Provide the [X, Y] coordinate of the cell's center where the given text is located.  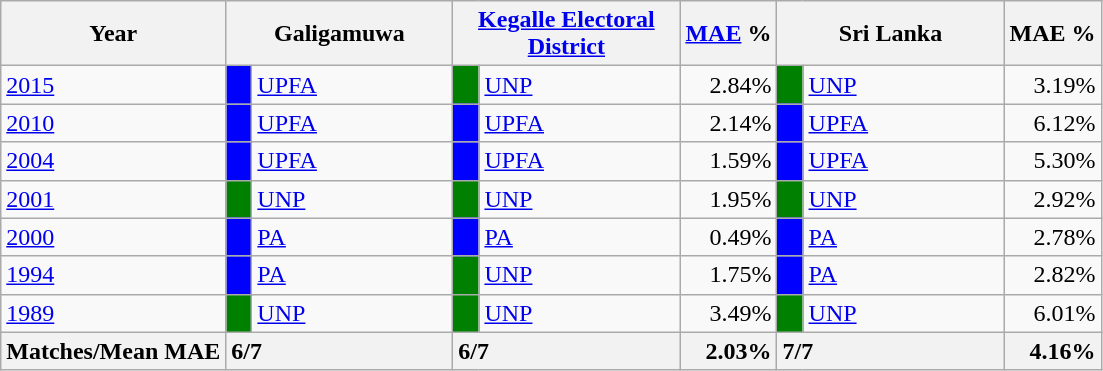
2001 [114, 199]
2.03% [728, 351]
3.49% [728, 313]
1994 [114, 275]
1.75% [728, 275]
6.12% [1052, 123]
0.49% [728, 237]
Matches/Mean MAE [114, 351]
2.92% [1052, 199]
Galigamuwa [340, 34]
Year [114, 34]
1.59% [728, 161]
2.78% [1052, 237]
2000 [114, 237]
2004 [114, 161]
6.01% [1052, 313]
2015 [114, 85]
Sri Lanka [890, 34]
Kegalle Electoral District [566, 34]
2.14% [728, 123]
1.95% [728, 199]
2010 [114, 123]
4.16% [1052, 351]
2.82% [1052, 275]
2.84% [728, 85]
1989 [114, 313]
3.19% [1052, 85]
7/7 [890, 351]
5.30% [1052, 161]
